Extract the [X, Y] coordinate from the center of the cell holding the provided text.  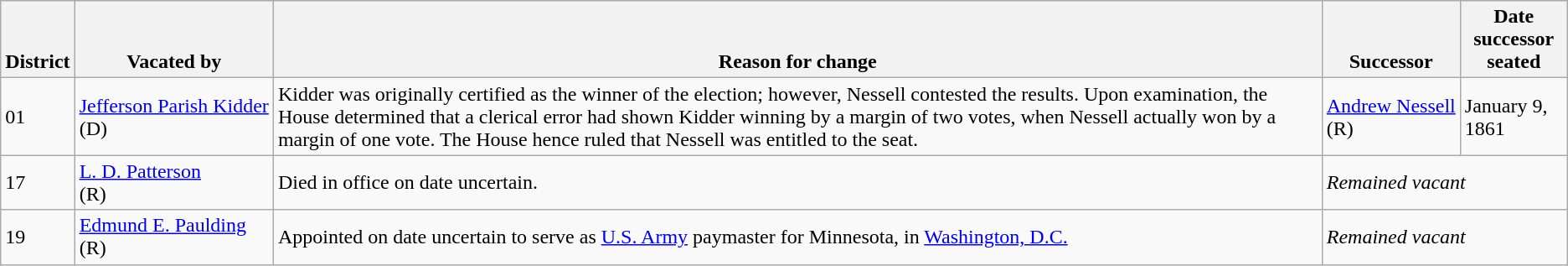
Jefferson Parish Kidder(D) [174, 117]
L. D. Patterson(R) [174, 183]
Appointed on date uncertain to serve as U.S. Army paymaster for Minnesota, in Washington, D.C. [797, 237]
17 [38, 183]
01 [38, 117]
Date successorseated [1514, 39]
Vacated by [174, 39]
Andrew Nessell(R) [1390, 117]
Successor [1390, 39]
Died in office on date uncertain. [797, 183]
January 9, 1861 [1514, 117]
Edmund E. Paulding(R) [174, 237]
19 [38, 237]
District [38, 39]
Reason for change [797, 39]
